Search for the cell housing the specified text and yield its [X, Y] center coordinate. 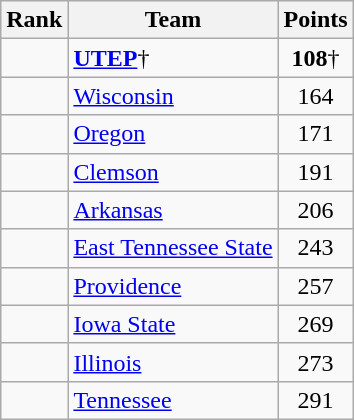
Providence [173, 286]
164 [316, 96]
243 [316, 248]
269 [316, 324]
Oregon [173, 134]
257 [316, 286]
Wisconsin [173, 96]
273 [316, 362]
Clemson [173, 172]
Points [316, 20]
108† [316, 58]
191 [316, 172]
Rank [34, 20]
Tennessee [173, 400]
Illinois [173, 362]
291 [316, 400]
East Tennessee State [173, 248]
Arkansas [173, 210]
Team [173, 20]
UTEP† [173, 58]
171 [316, 134]
206 [316, 210]
Iowa State [173, 324]
